Capture the cell that displays the provided text and extract its [X, Y] central coordinate. 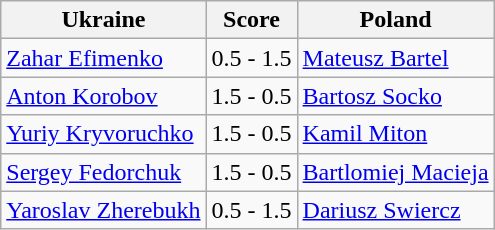
Zahar Efimenko [104, 58]
Bartosz Socko [396, 96]
Score [252, 20]
Yuriy Kryvoruchko [104, 134]
Ukraine [104, 20]
Yaroslav Zherebukh [104, 210]
Poland [396, 20]
Anton Korobov [104, 96]
Sergey Fedorchuk [104, 172]
Dariusz Swiercz [396, 210]
Mateusz Bartel [396, 58]
Kamil Miton [396, 134]
Bartlomiej Macieja [396, 172]
